Output the [x, y] coordinate of the center of the cell containing the given text.  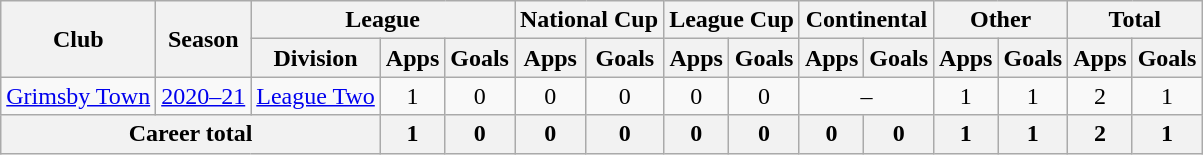
Career total [191, 134]
League Two [316, 96]
Other [1001, 20]
Continental [866, 20]
Division [316, 58]
Season [204, 39]
2020–21 [204, 96]
Club [78, 39]
National Cup [588, 20]
League Cup [732, 20]
League [383, 20]
Grimsby Town [78, 96]
Total [1135, 20]
– [866, 96]
